From the cell containing the given text, extract its center point as (X, Y) coordinate. 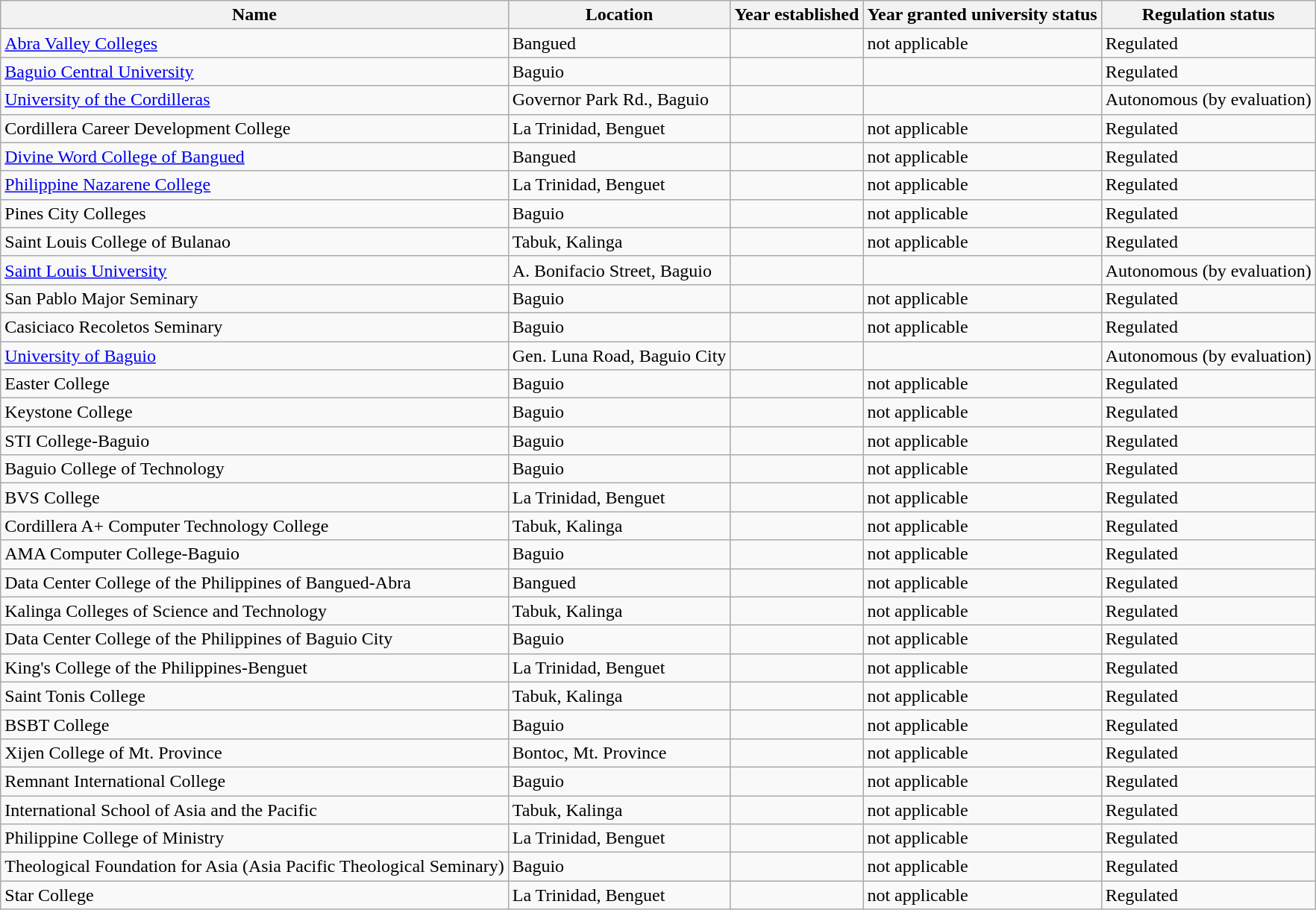
Theological Foundation for Asia (Asia Pacific Theological Seminary) (254, 867)
Name (254, 15)
Year granted university status (982, 15)
University of Baguio (254, 356)
Bontoc, Mt. Province (619, 753)
Location (619, 15)
Keystone College (254, 412)
Data Center College of the Philippines of Baguio City (254, 639)
BVS College (254, 498)
Remnant International College (254, 781)
San Pablo Major Seminary (254, 298)
Cordillera Career Development College (254, 128)
Divine Word College of Bangued (254, 157)
Philippine College of Ministry (254, 838)
Baguio Central University (254, 72)
Easter College (254, 384)
Regulation status (1209, 15)
Xijen College of Mt. Province (254, 753)
Pines City Colleges (254, 213)
International School of Asia and the Pacific (254, 809)
Saint Louis University (254, 270)
Cordillera A+ Computer Technology College (254, 526)
Gen. Luna Road, Baguio City (619, 356)
A. Bonifacio Street, Baguio (619, 270)
BSBT College (254, 724)
University of the Cordilleras (254, 100)
STI College-Baguio (254, 441)
Year established (797, 15)
Saint Louis College of Bulanao (254, 242)
Data Center College of the Philippines of Bangued-Abra (254, 583)
Baguio College of Technology (254, 469)
Saint Tonis College (254, 696)
Governor Park Rd., Baguio (619, 100)
Philippine Nazarene College (254, 185)
King's College of the Philippines-Benguet (254, 668)
Abra Valley Colleges (254, 43)
AMA Computer College-Baguio (254, 554)
Casiciaco Recoletos Seminary (254, 327)
Kalinga Colleges of Science and Technology (254, 611)
Star College (254, 895)
